Search for the cell housing the specified text and yield its (x, y) center coordinate. 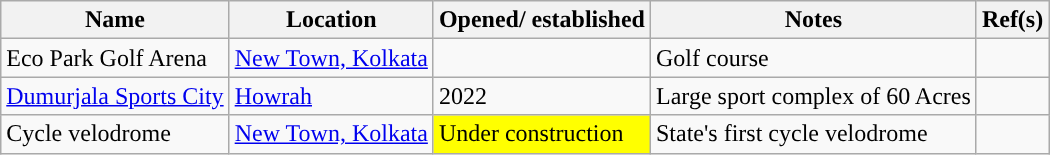
Howrah (331, 96)
Notes (813, 20)
Eco Park Golf Arena (115, 58)
2022 (542, 96)
Opened/ established (542, 20)
Under construction (542, 134)
State's first cycle velodrome (813, 134)
Name (115, 20)
Cycle velodrome (115, 134)
Large sport complex of 60 Acres (813, 96)
Ref(s) (1012, 20)
Golf course (813, 58)
Dumurjala Sports City (115, 96)
Location (331, 20)
